Find where the given text appears and provide that cell's center as (X, Y) coordinate. 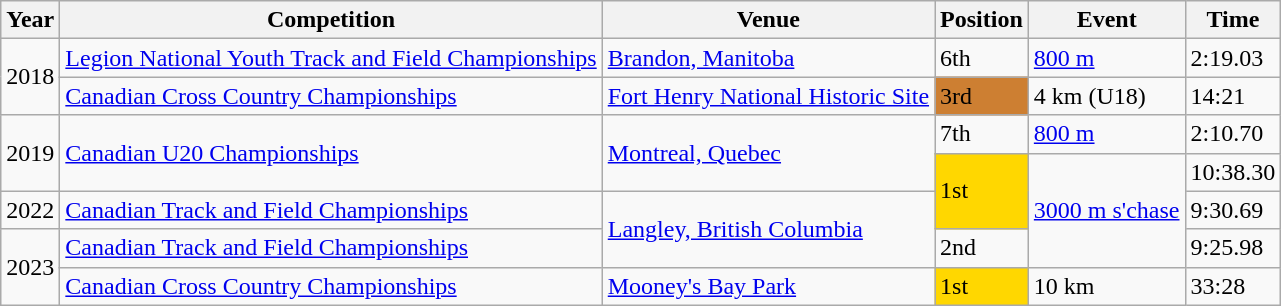
Fort Henry National Historic Site (768, 96)
Position (982, 20)
Mooney's Bay Park (768, 286)
10:38.30 (1233, 172)
33:28 (1233, 286)
2023 (30, 267)
4 km (U18) (1106, 96)
Event (1106, 20)
14:21 (1233, 96)
Brandon, Manitoba (768, 58)
Legion National Youth Track and Field Championships (331, 58)
3000 m s'chase (1106, 210)
Competition (331, 20)
2:10.70 (1233, 134)
Canadian U20 Championships (331, 153)
2nd (982, 248)
Time (1233, 20)
Venue (768, 20)
7th (982, 134)
2:19.03 (1233, 58)
2019 (30, 153)
3rd (982, 96)
Montreal, Quebec (768, 153)
9:25.98 (1233, 248)
9:30.69 (1233, 210)
Langley, British Columbia (768, 229)
6th (982, 58)
Year (30, 20)
2022 (30, 210)
10 km (1106, 286)
2018 (30, 77)
